Search for the cell housing the specified text and yield its [x, y] center coordinate. 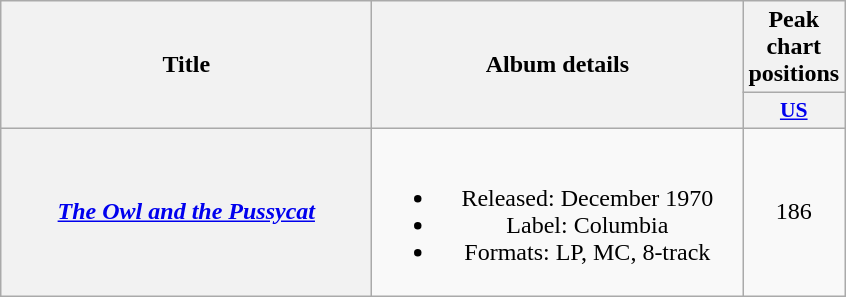
Released: December 1970Label: ColumbiaFormats: LP, MC, 8-track [558, 212]
Peak chart positions [794, 47]
Title [186, 65]
The Owl and the Pussycat [186, 212]
US [794, 111]
186 [794, 212]
Album details [558, 65]
